Scan for the cell matching the given text and deliver its (x, y) coordinate at center. 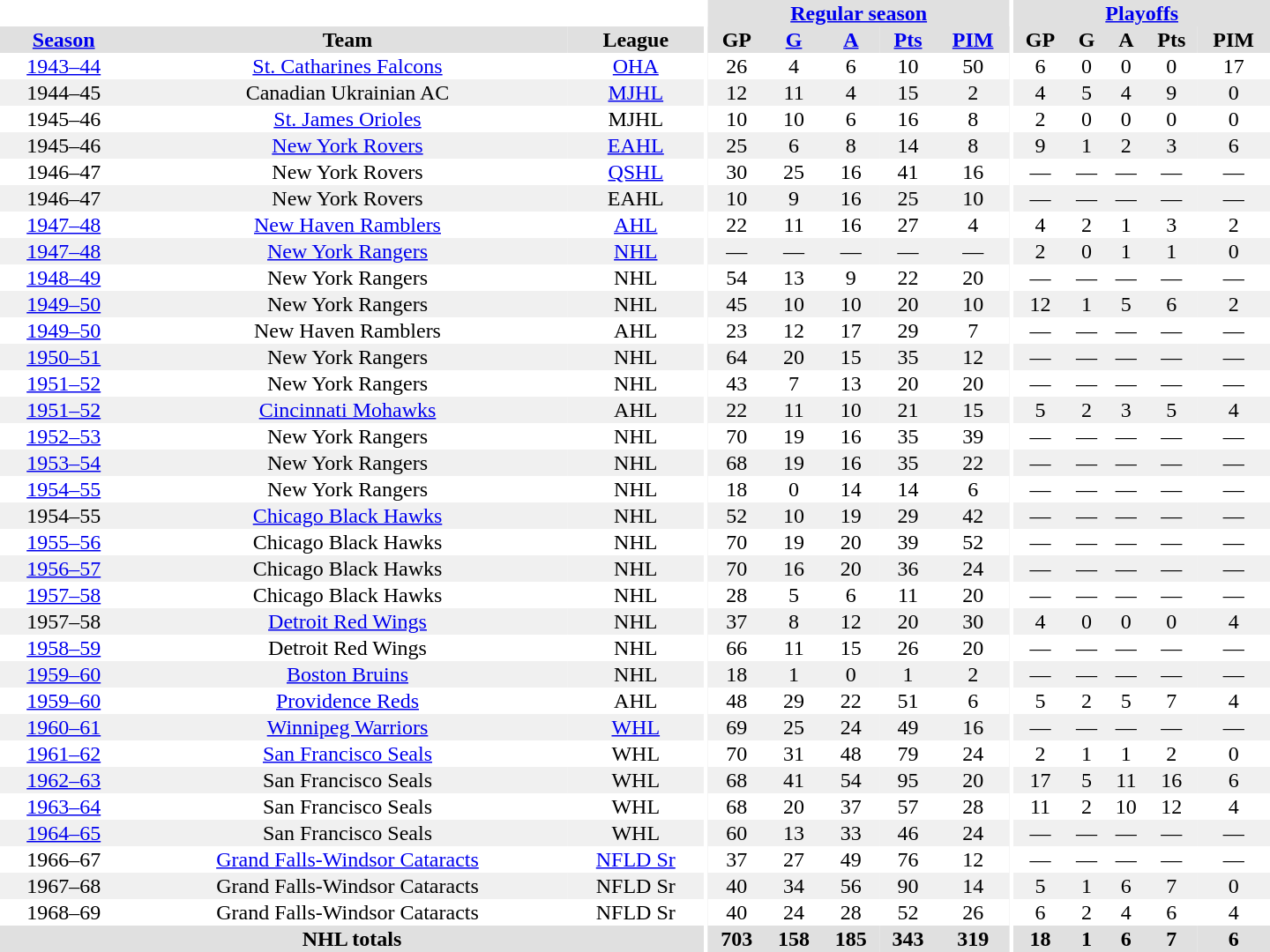
QSHL (636, 172)
45 (737, 304)
69 (737, 727)
1955–56 (63, 542)
St. James Orioles (347, 119)
1953–54 (63, 463)
64 (737, 357)
95 (908, 780)
1960–61 (63, 727)
1956–57 (63, 569)
Playoffs (1141, 13)
79 (908, 754)
1963–64 (63, 807)
1962–63 (63, 780)
50 (973, 66)
1967–68 (63, 886)
34 (794, 886)
158 (794, 939)
343 (908, 939)
319 (973, 939)
36 (908, 569)
1943–44 (63, 66)
Canadian Ukrainian AC (347, 93)
21 (908, 410)
60 (737, 833)
Boston Bruins (347, 674)
42 (973, 516)
33 (850, 833)
Cincinnati Mohawks (347, 410)
90 (908, 886)
Regular season (859, 13)
1968–69 (63, 912)
1966–67 (63, 859)
1964–65 (63, 833)
1952–53 (63, 436)
1944–45 (63, 93)
Season (63, 40)
OHA (636, 66)
Providence Reds (347, 701)
57 (908, 807)
St. Catharines Falcons (347, 66)
Winnipeg Warriors (347, 727)
703 (737, 939)
56 (850, 886)
1958–59 (63, 648)
League (636, 40)
31 (794, 754)
46 (908, 833)
NHL totals (352, 939)
Team (347, 40)
23 (737, 331)
76 (908, 859)
66 (737, 648)
51 (908, 701)
1961–62 (63, 754)
1950–51 (63, 357)
185 (850, 939)
43 (737, 383)
1948–49 (63, 278)
